Provide the (X, Y) coordinate of the cell's center where the given text is located.  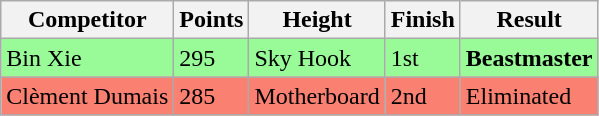
Height (317, 20)
2nd (422, 96)
1st (422, 58)
295 (212, 58)
Bin Xie (88, 58)
Finish (422, 20)
Points (212, 20)
Eliminated (529, 96)
Motherboard (317, 96)
Competitor (88, 20)
Clèment Dumais (88, 96)
285 (212, 96)
Result (529, 20)
Beastmaster (529, 58)
Sky Hook (317, 58)
